Search for the cell housing the specified text and yield its [X, Y] center coordinate. 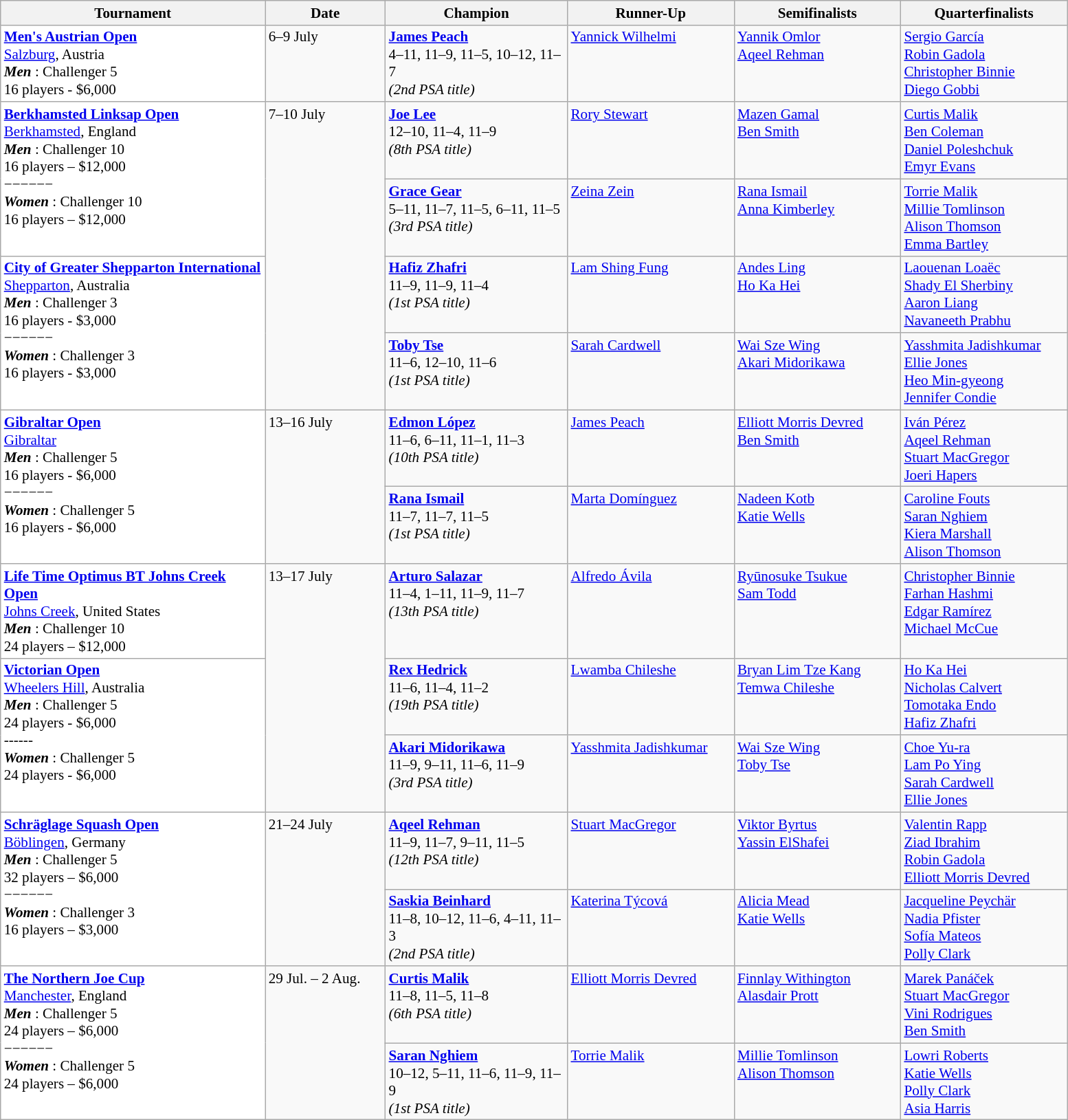
Zeina Zein [651, 217]
Ryūnosuke Tsukue Sam Todd [817, 611]
Edmon López11–6, 6–11, 11–1, 11–3(10th PSA title) [477, 448]
Victorian Open Wheelers Hill, Australia Men : Challenger 524 players - $6,000------ Women : Challenger 524 players - $6,000 [133, 735]
Torrie Malik Millie Tomlinson Alison Thomson Emma Bartley [983, 217]
Berkhamsted Linksap Open Berkhamsted, England Men : Challenger 1016 players – $12,000−−−−−− Women : Challenger 1016 players – $12,000 [133, 179]
Runner-Up [651, 12]
Saskia Beinhard11–8, 10–12, 11–6, 4–11, 11–3(2nd PSA title) [477, 927]
Caroline Fouts Saran Nghiem Kiera Marshall Alison Thomson [983, 525]
Gibraltar Open Gibraltar Men : Challenger 516 players - $6,000−−−−−− Women : Challenger 516 players - $6,000 [133, 487]
James Peach [651, 448]
Joe Lee12–10, 11–4, 11–9(8th PSA title) [477, 140]
Semifinalists [817, 12]
Yasshmita Jadishkumar Ellie Jones Heo Min-gyeong Jennifer Condie [983, 371]
29 Jul. – 2 Aug. [326, 1043]
6–9 July [326, 63]
Christopher Binnie Farhan Hashmi Edgar Ramírez Michael McCue [983, 611]
Lwamba Chileshe [651, 696]
Rory Stewart [651, 140]
Iván Pérez Aqeel Rehman Stuart MacGregor Joeri Hapers [983, 448]
13–17 July [326, 688]
21–24 July [326, 889]
Marta Domínguez [651, 525]
Bryan Lim Tze Kang Temwa Chileshe [817, 696]
Millie Tomlinson Alison Thomson [817, 1081]
Elliott Morris Devred Ben Smith [817, 448]
Wai Sze Wing Toby Tse [817, 773]
Elliott Morris Devred [651, 1004]
Schräglage Squash Open Böblingen, Germany Men : Challenger 532 players – $6,000−−−−−− Women : Challenger 316 players – $3,000 [133, 889]
Lam Shing Fung [651, 294]
Alfredo Ávila [651, 611]
Date [326, 12]
Katerina Týcová [651, 927]
Valentin Rapp Ziad Ibrahim Robin Gadola Elliott Morris Devred [983, 850]
Grace Gear5–11, 11–7, 11–5, 6–11, 11–5(3rd PSA title) [477, 217]
Rana Ismail Anna Kimberley [817, 217]
Arturo Salazar11–4, 1–11, 11–9, 11–7(13th PSA title) [477, 611]
Men's Austrian Open Salzburg, Austria Men : Challenger 516 players - $6,000 [133, 63]
Aqeel Rehman11–9, 11–7, 9–11, 11–5(12th PSA title) [477, 850]
The Northern Joe Cup Manchester, England Men : Challenger 524 players – $6,000−−−−−− Women : Challenger 524 players – $6,000 [133, 1043]
James Peach4–11, 11–9, 11–5, 10–12, 11–7(2nd PSA title) [477, 63]
Sergio García Robin Gadola Christopher Binnie Diego Gobbi [983, 63]
Marek Panáček Stuart MacGregor Vini Rodrigues Ben Smith [983, 1004]
7–10 July [326, 256]
Life Time Optimus BT Johns Creek Open Johns Creek, United States Men : Challenger 1024 players – $12,000 [133, 611]
Curtis Malik Ben Coleman Daniel Poleshchuk Emyr Evans [983, 140]
Yasshmita Jadishkumar [651, 773]
City of Greater Shepparton International Shepparton, Australia Men : Challenger 316 players - $3,000−−−−−− Women : Challenger 316 players - $3,000 [133, 333]
Akari Midorikawa11–9, 9–11, 11–6, 11–9(3rd PSA title) [477, 773]
Curtis Malik11–8, 11–5, 11–8(6th PSA title) [477, 1004]
Wai Sze Wing Akari Midorikawa [817, 371]
Champion [477, 12]
Sarah Cardwell [651, 371]
Finnlay Withington Alasdair Prott [817, 1004]
Yannik Omlor Aqeel Rehman [817, 63]
Saran Nghiem10–12, 5–11, 11–6, 11–9, 11–9(1st PSA title) [477, 1081]
Andes Ling Ho Ka Hei [817, 294]
Stuart MacGregor [651, 850]
Rana Ismail11–7, 11–7, 11–5(1st PSA title) [477, 525]
Yannick Wilhelmi [651, 63]
Mazen Gamal Ben Smith [817, 140]
Alicia Mead Katie Wells [817, 927]
Hafiz Zhafri11–9, 11–9, 11–4(1st PSA title) [477, 294]
Rex Hedrick11–6, 11–4, 11–2(19th PSA title) [477, 696]
13–16 July [326, 487]
Choe Yu-ra Lam Po Ying Sarah Cardwell Ellie Jones [983, 773]
Quarterfinalists [983, 12]
Nadeen Kotb Katie Wells [817, 525]
Lowri Roberts Katie Wells Polly Clark Asia Harris [983, 1081]
Toby Tse11–6, 12–10, 11–6(1st PSA title) [477, 371]
Viktor Byrtus Yassin ElShafei [817, 850]
Laouenan Loaëc Shady El Sherbiny Aaron Liang Navaneeth Prabhu [983, 294]
Torrie Malik [651, 1081]
Tournament [133, 12]
Ho Ka Hei Nicholas Calvert Tomotaka Endo Hafiz Zhafri [983, 696]
Jacqueline Peychär Nadia Pfister Sofía Mateos Polly Clark [983, 927]
